Return (x, y) of the center of cell containing provided text 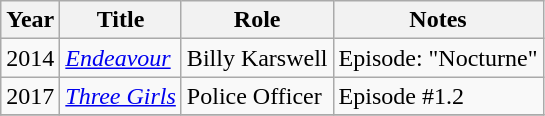
Title (121, 20)
Notes (438, 20)
2014 (30, 58)
Police Officer (257, 96)
Episode: "Nocturne" (438, 58)
Year (30, 20)
Billy Karswell (257, 58)
2017 (30, 96)
Role (257, 20)
Episode #1.2 (438, 96)
Endeavour (121, 58)
Three Girls (121, 96)
